Return [X, Y] of the center of cell containing provided text 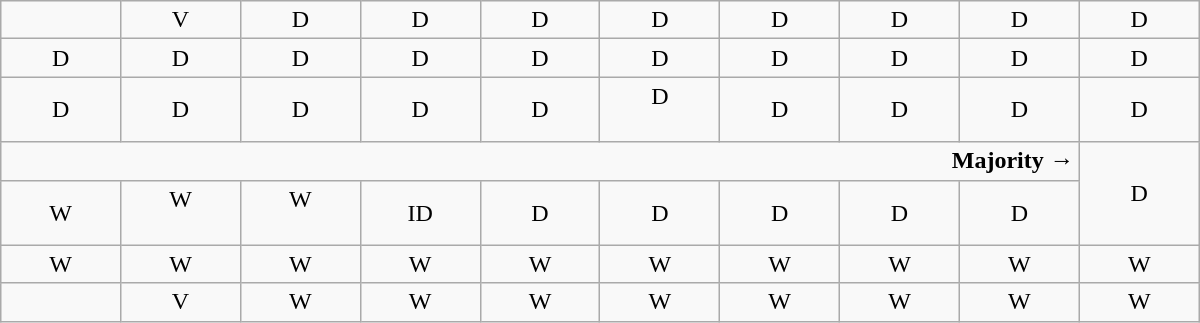
ID [420, 212]
Majority → [540, 161]
